Provide the (x, y) coordinate of the cell's center where the given text is located.  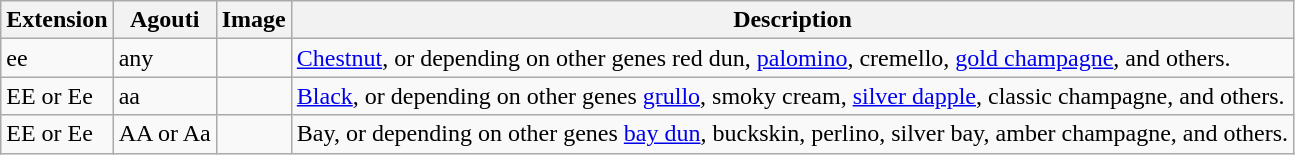
any (164, 58)
Agouti (164, 20)
Chestnut, or depending on other genes red dun, palomino, cremello, gold champagne, and others. (792, 58)
Black, or depending on other genes grullo, smoky cream, silver dapple, classic champagne, and others. (792, 96)
Image (254, 20)
AA or Aa (164, 134)
Description (792, 20)
ee (57, 58)
Bay, or depending on other genes bay dun, buckskin, perlino, silver bay, amber champagne, and others. (792, 134)
Extension (57, 20)
aa (164, 96)
